Capture the cell that displays the provided text and extract its [x, y] central coordinate. 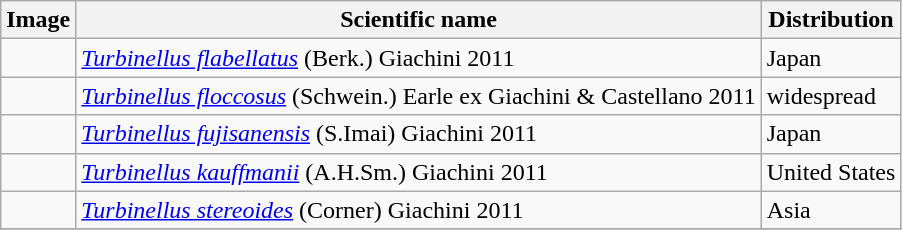
Turbinellus kauffmanii (A.H.Sm.) Giachini 2011 [418, 172]
Scientific name [418, 20]
Turbinellus stereoides (Corner) Giachini 2011 [418, 210]
Turbinellus flabellatus (Berk.) Giachini 2011 [418, 58]
Distribution [831, 20]
Image [38, 20]
widespread [831, 96]
Asia [831, 210]
Turbinellus fujisanensis (S.Imai) Giachini 2011 [418, 134]
United States [831, 172]
Turbinellus floccosus (Schwein.) Earle ex Giachini & Castellano 2011 [418, 96]
